Pinpoint the cell where the given text exists, returning its (X, Y) midpoint coordinate. 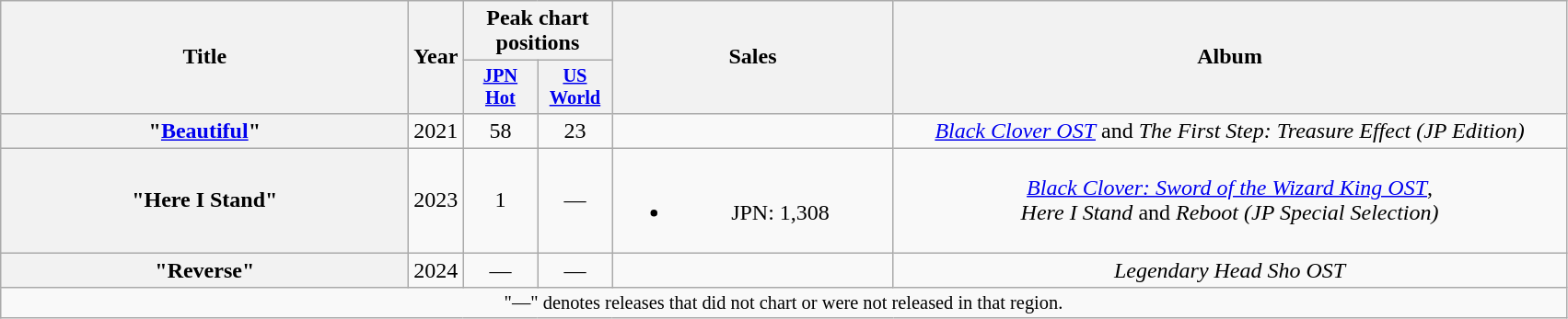
2024 (436, 270)
"Beautiful" (204, 131)
JPNHot (501, 87)
"Reverse" (204, 270)
Legendary Head Sho OST (1230, 270)
Sales (753, 57)
2021 (436, 131)
58 (501, 131)
JPN: 1,308 (753, 200)
Peak chart positions (538, 31)
"Here I Stand" (204, 200)
Album (1230, 57)
2023 (436, 200)
1 (501, 200)
Title (204, 57)
Black Clover: Sword of the Wizard King OST, Here I Stand and Reboot (JP Special Selection) (1230, 200)
Year (436, 57)
USWorld (575, 87)
Black Clover OST and The First Step: Treasure Effect (JP Edition) (1230, 131)
23 (575, 131)
"—" denotes releases that did not chart or were not released in that region. (784, 303)
